Locate the cell with the specified text and output its [x, y] center coordinate. 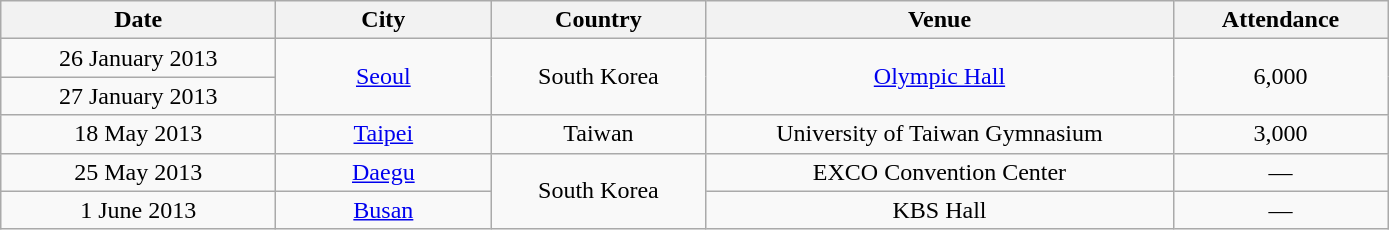
Busan [384, 210]
Seoul [384, 77]
City [384, 20]
Date [138, 20]
3,000 [1280, 134]
University of Taiwan Gymnasium [940, 134]
18 May 2013 [138, 134]
Venue [940, 20]
Taipei [384, 134]
Taiwan [598, 134]
25 May 2013 [138, 172]
Daegu [384, 172]
27 January 2013 [138, 96]
EXCO Convention Center [940, 172]
1 June 2013 [138, 210]
6,000 [1280, 77]
Country [598, 20]
Attendance [1280, 20]
KBS Hall [940, 210]
26 January 2013 [138, 58]
Olympic Hall [940, 77]
